Scan for the cell matching the given text and deliver its [x, y] coordinate at center. 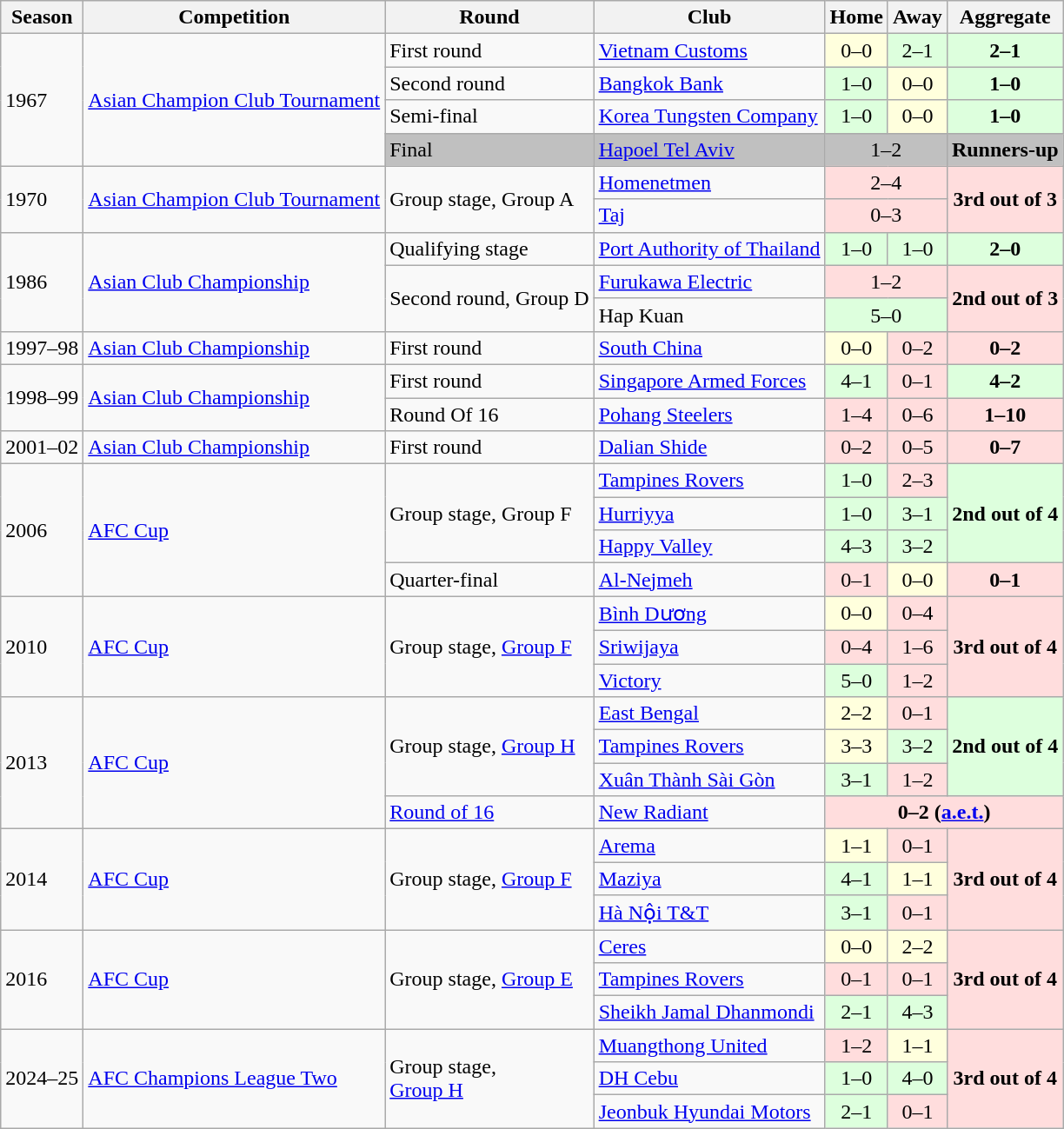
Season [42, 17]
Round Of 16 [489, 415]
New Radiant [709, 813]
Bangkok Bank [709, 83]
4–2 [1005, 381]
AFC Champions League Two [235, 1079]
East Bengal [709, 714]
2024–25 [42, 1079]
Taj [709, 216]
Runners-up [1005, 149]
1–10 [1005, 415]
4–0 [917, 1079]
Competition [235, 17]
Xuân Thành Sài Gòn [709, 780]
Furukawa Electric [709, 282]
Hapoel Tel Aviv [709, 149]
Second round, Group D [489, 298]
Jeonbuk Hyundai Motors [709, 1112]
Group stage, Group E [489, 980]
Quarter-final [489, 580]
Sheikh Jamal Dhanmondi [709, 1013]
1997–98 [42, 348]
Aggregate [1005, 17]
1998–99 [42, 397]
Round of 16 [489, 813]
2014 [42, 880]
2001–02 [42, 448]
2010 [42, 647]
0–6 [917, 415]
Round [489, 17]
2–4 [886, 183]
Happy Valley [709, 547]
Qualifying stage [489, 249]
Muangthong United [709, 1046]
2013 [42, 763]
1970 [42, 199]
0–3 [886, 216]
Hà Nội T&T [709, 913]
Group stage, Group H [489, 747]
Final [489, 149]
Pohang Steelers [709, 415]
0–7 [1005, 448]
2–0 [1005, 249]
Second round [489, 83]
1–6 [917, 647]
2nd out of 3 [1005, 298]
Group stage,Group H [489, 1079]
Away [917, 17]
Port Authority of Thailand [709, 249]
Al-Nejmeh [709, 580]
3–3 [856, 747]
2–3 [917, 481]
Dalian Shide [709, 448]
Arema [709, 846]
Semi-final [489, 116]
Sriwijaya [709, 647]
Ceres [709, 946]
Victory [709, 681]
Maziya [709, 879]
0–2 (a.e.t.) [944, 813]
Singapore Armed Forces [709, 381]
South China [709, 348]
0–5 [917, 448]
Hap Kuan [709, 315]
1–4 [856, 415]
Korea Tungsten Company [709, 116]
2006 [42, 530]
2016 [42, 980]
Group stage, Group A [489, 199]
Club [709, 17]
Vietnam Customs [709, 50]
Bình Dương [709, 614]
DH Cebu [709, 1079]
3rd out of 3 [1005, 199]
Hurriyya [709, 514]
1967 [42, 100]
Homenetmen [709, 183]
1986 [42, 282]
Home [856, 17]
